Return the [x, y] coordinate for the center point of the cell that contains the specified text.  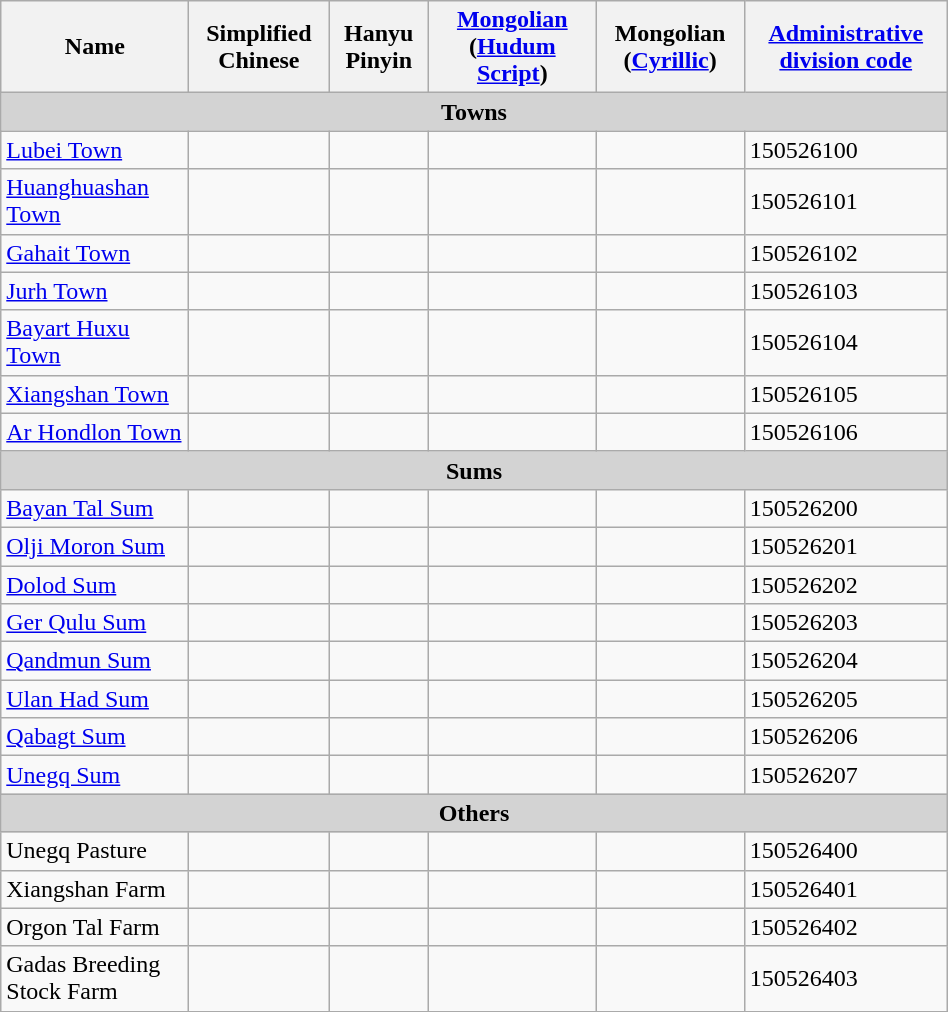
150526202 [846, 585]
Unegq Sum [95, 775]
Qabagt Sum [95, 737]
Huanghuashan Town [95, 202]
Xiangshan Farm [95, 889]
150526206 [846, 737]
150526401 [846, 889]
150526105 [846, 394]
Name [95, 47]
Administrative division code [846, 47]
150526104 [846, 342]
Hanyu Pinyin [379, 47]
150526103 [846, 291]
150526100 [846, 150]
Mongolian (Cyrillic) [670, 47]
150526207 [846, 775]
Others [474, 813]
Towns [474, 112]
Gahait Town [95, 253]
Ulan Had Sum [95, 699]
Mongolian (Hudum Script) [512, 47]
Orgon Tal Farm [95, 927]
150526402 [846, 927]
Jurh Town [95, 291]
Bayan Tal Sum [95, 508]
150526205 [846, 699]
150526400 [846, 851]
Qandmun Sum [95, 661]
150526106 [846, 432]
Ger Qulu Sum [95, 623]
Simplified Chinese [259, 47]
Ar Hondlon Town [95, 432]
150526200 [846, 508]
150526203 [846, 623]
150526102 [846, 253]
150526201 [846, 546]
Lubei Town [95, 150]
Gadas Breeding Stock Farm [95, 978]
Xiangshan Town [95, 394]
150526403 [846, 978]
150526204 [846, 661]
Sums [474, 470]
150526101 [846, 202]
Unegq Pasture [95, 851]
Bayart Huxu Town [95, 342]
Olji Moron Sum [95, 546]
Dolod Sum [95, 585]
